Capture the cell that displays the provided text and extract its [X, Y] central coordinate. 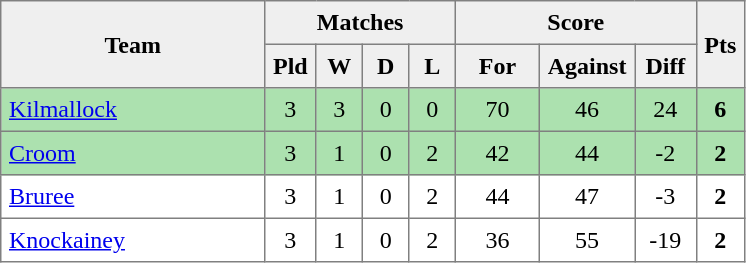
55 [586, 240]
For [497, 66]
70 [497, 110]
Matches [360, 23]
Pld [290, 66]
Team [133, 44]
Diff [666, 66]
Pts [720, 44]
24 [666, 110]
Score [576, 23]
D [385, 66]
6 [720, 110]
Bruree [133, 197]
47 [586, 197]
Croom [133, 153]
Knockainey [133, 240]
-19 [666, 240]
-3 [666, 197]
36 [497, 240]
L [432, 66]
42 [497, 153]
-2 [666, 153]
W [339, 66]
Against [586, 66]
46 [586, 110]
Kilmallock [133, 110]
